Determine the (X, Y) coordinate at the center of the cell enclosing the given text.  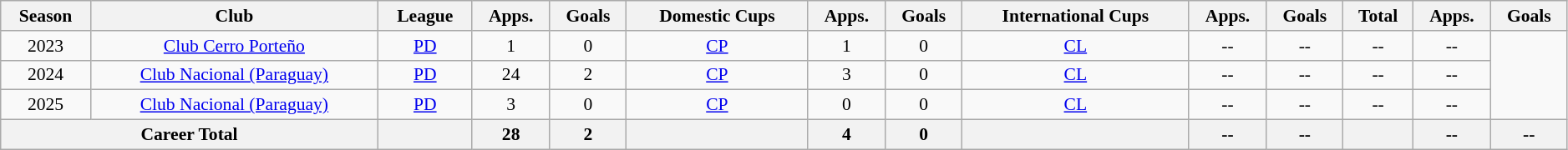
Career Total (190, 135)
Total (1378, 16)
2024 (46, 75)
4 (847, 135)
International Cups (1076, 16)
Season (46, 16)
24 (511, 75)
Club (234, 16)
League (424, 16)
2023 (46, 46)
28 (511, 135)
Domestic Cups (717, 16)
Club Cerro Porteño (234, 46)
2025 (46, 105)
